Return (x, y) of the center of cell containing provided text 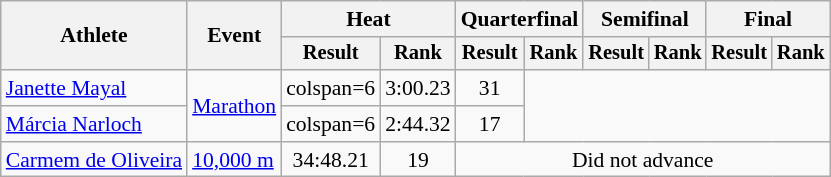
Heat (368, 19)
Janette Mayal (94, 88)
3:00.23 (418, 88)
Marathon (234, 106)
Athlete (94, 36)
17 (490, 124)
Semifinal (644, 19)
Event (234, 36)
31 (490, 88)
2:44.32 (418, 124)
Márcia Narloch (94, 124)
Final (768, 19)
Quarterfinal (520, 19)
